Return (x, y) of the center of cell containing provided text 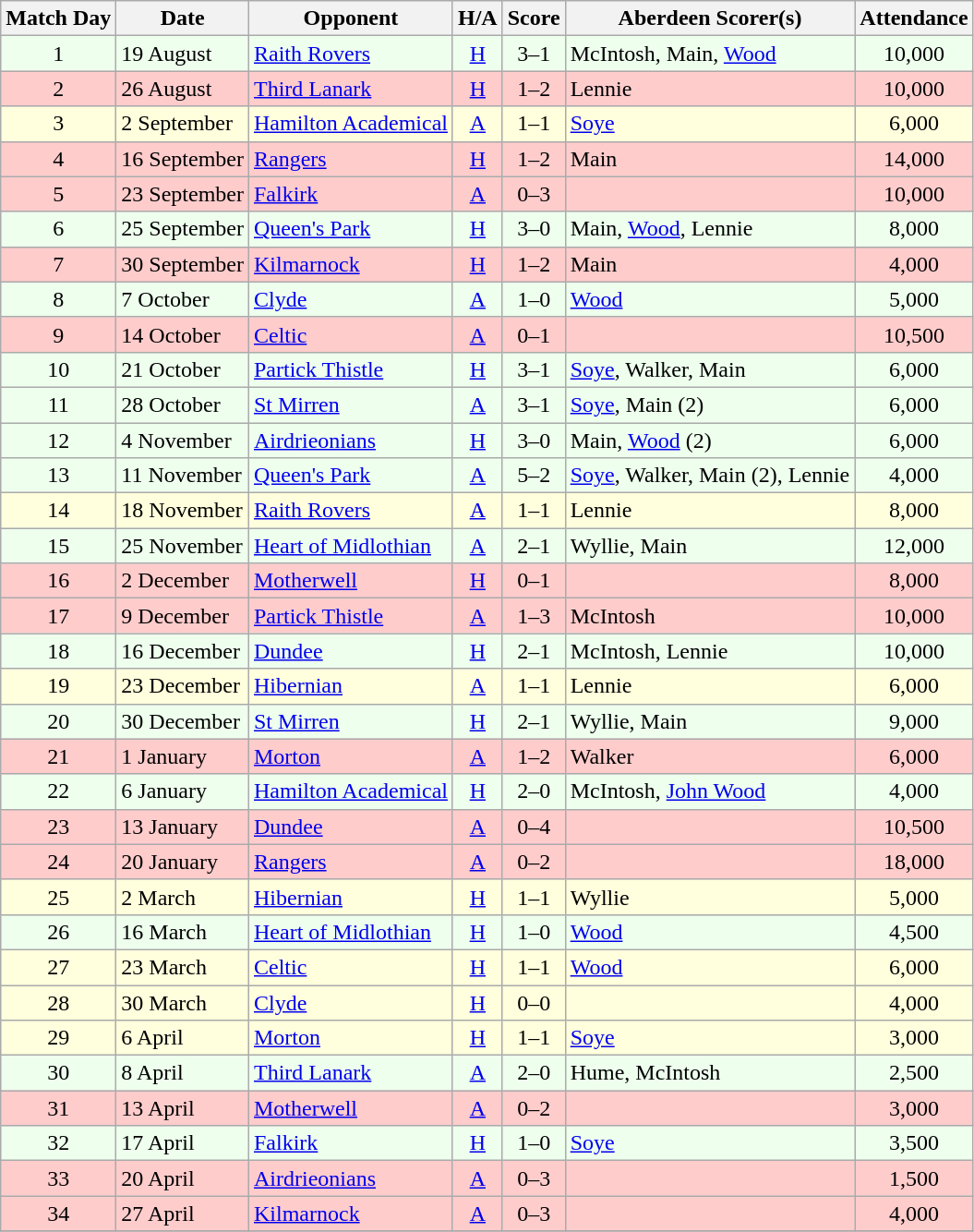
9,000 (914, 721)
20 (59, 721)
1–3 (534, 616)
2,500 (914, 1073)
11 (59, 405)
13 January (183, 827)
9 December (183, 616)
McIntosh, Main, Wood (710, 54)
23 (59, 827)
5–2 (534, 476)
14 (59, 511)
7 (59, 264)
18,000 (914, 862)
31 (59, 1108)
11 November (183, 476)
1 (59, 54)
Score (534, 18)
19 August (183, 54)
16 March (183, 932)
24 (59, 862)
25 (59, 897)
30 (59, 1073)
19 (59, 686)
30 December (183, 721)
0–0 (534, 1002)
18 November (183, 511)
Soye, Walker, Main (2), Lennie (710, 476)
2 March (183, 897)
28 October (183, 405)
Hume, McIntosh (710, 1073)
23 December (183, 686)
1 January (183, 756)
H/A (477, 18)
Aberdeen Scorer(s) (710, 18)
14,000 (914, 159)
Walker (710, 756)
McIntosh (710, 616)
Soye, Walker, Main (710, 369)
2 December (183, 581)
Main, Wood, Lennie (710, 229)
28 (59, 1002)
7 October (183, 299)
16 September (183, 159)
26 (59, 932)
13 April (183, 1108)
McIntosh, Lennie (710, 651)
18 (59, 651)
34 (59, 1214)
17 April (183, 1143)
16 December (183, 651)
27 April (183, 1214)
16 (59, 581)
8 (59, 299)
McIntosh, John Wood (710, 791)
3 (59, 124)
27 (59, 967)
Attendance (914, 18)
2 (59, 89)
10 (59, 369)
0–4 (534, 827)
20 April (183, 1178)
20 January (183, 862)
4,500 (914, 932)
6 January (183, 791)
5 (59, 194)
Wyllie (710, 897)
Main, Wood (2) (710, 441)
8 April (183, 1073)
30 September (183, 264)
33 (59, 1178)
12,000 (914, 546)
3,500 (914, 1143)
30 March (183, 1002)
23 March (183, 967)
25 November (183, 546)
Opponent (351, 18)
23 September (183, 194)
4 November (183, 441)
6 April (183, 1038)
4 (59, 159)
Match Day (59, 18)
25 September (183, 229)
12 (59, 441)
15 (59, 546)
32 (59, 1143)
Date (183, 18)
2 September (183, 124)
13 (59, 476)
29 (59, 1038)
22 (59, 791)
26 August (183, 89)
6 (59, 229)
21 (59, 756)
14 October (183, 334)
1,500 (914, 1178)
21 October (183, 369)
Soye, Main (2) (710, 405)
9 (59, 334)
17 (59, 616)
